Capture the cell that displays the provided text and extract its (X, Y) central coordinate. 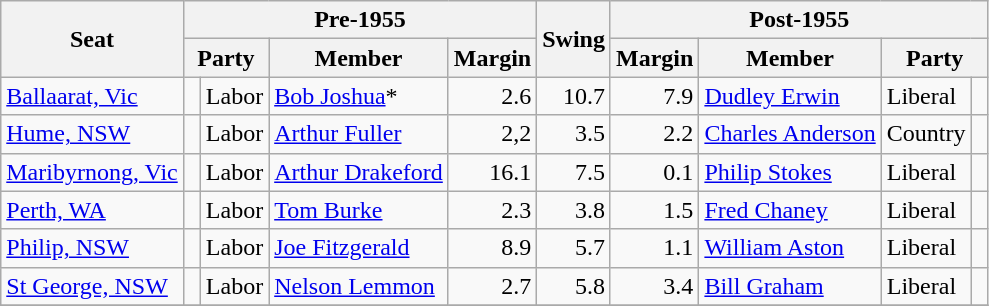
1.5 (654, 210)
7.5 (574, 172)
3.4 (654, 286)
William Aston (790, 248)
Charles Anderson (790, 134)
Bill Graham (790, 286)
2,2 (492, 134)
Philip Stokes (790, 172)
8.9 (492, 248)
16.1 (492, 172)
5.8 (574, 286)
2.3 (492, 210)
Tom Burke (359, 210)
3.5 (574, 134)
1.1 (654, 248)
Post-1955 (799, 20)
Fred Chaney (790, 210)
7.9 (654, 96)
3.8 (574, 210)
Country (926, 134)
2.7 (492, 286)
Dudley Erwin (790, 96)
0.1 (654, 172)
Hume, NSW (92, 134)
Arthur Fuller (359, 134)
Bob Joshua* (359, 96)
St George, NSW (92, 286)
2.6 (492, 96)
Swing (574, 39)
Perth, WA (92, 210)
Joe Fitzgerald (359, 248)
Maribyrnong, Vic (92, 172)
2.2 (654, 134)
Seat (92, 39)
Arthur Drakeford (359, 172)
Nelson Lemmon (359, 286)
5.7 (574, 248)
Philip, NSW (92, 248)
Pre-1955 (360, 20)
10.7 (574, 96)
Ballaarat, Vic (92, 96)
